Determine the [x, y] coordinate at the center of the cell enclosing the given text.  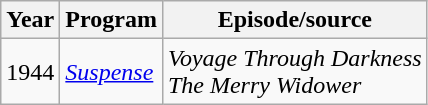
Suspense [112, 72]
Program [112, 20]
Episode/source [294, 20]
Year [30, 20]
Voyage Through DarknessThe Merry Widower [294, 72]
1944 [30, 72]
